Determine the [x, y] coordinate at the center of the cell enclosing the given text.  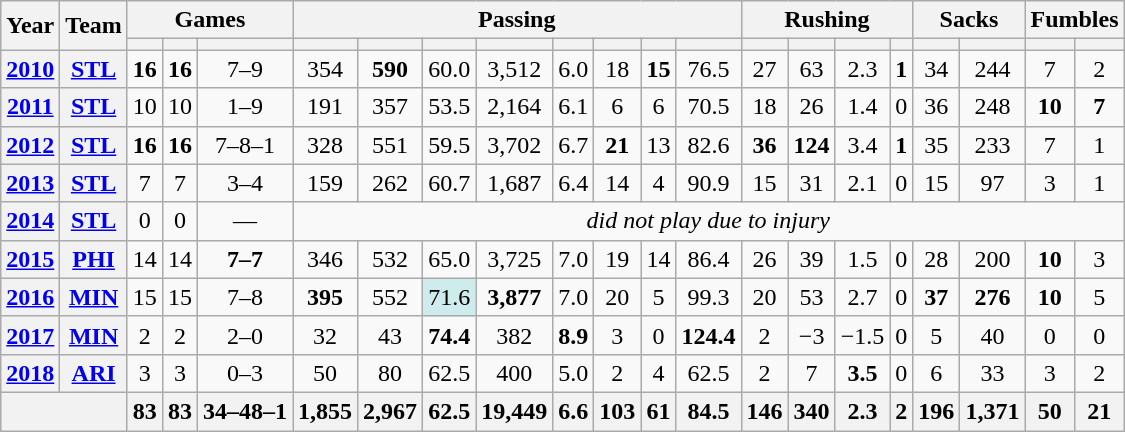
262 [390, 183]
32 [326, 335]
2012 [30, 145]
244 [992, 69]
552 [390, 297]
61 [658, 411]
−3 [812, 335]
Passing [517, 20]
2.7 [862, 297]
71.6 [450, 297]
19 [618, 259]
400 [514, 373]
2013 [30, 183]
2010 [30, 69]
Team [94, 26]
Fumbles [1074, 20]
2017 [30, 335]
1.5 [862, 259]
146 [764, 411]
19,449 [514, 411]
13 [658, 145]
2011 [30, 107]
1,687 [514, 183]
159 [326, 183]
2,967 [390, 411]
82.6 [708, 145]
53 [812, 297]
357 [390, 107]
86.4 [708, 259]
0–3 [244, 373]
−1.5 [862, 335]
2–0 [244, 335]
3–4 [244, 183]
200 [992, 259]
31 [812, 183]
7–9 [244, 69]
90.9 [708, 183]
590 [390, 69]
8.9 [574, 335]
Year [30, 26]
97 [992, 183]
248 [992, 107]
6.6 [574, 411]
did not play due to injury [708, 221]
84.5 [708, 411]
Games [210, 20]
34 [936, 69]
74.4 [450, 335]
3,702 [514, 145]
60.0 [450, 69]
39 [812, 259]
7–7 [244, 259]
2.1 [862, 183]
1–9 [244, 107]
7–8 [244, 297]
65.0 [450, 259]
63 [812, 69]
103 [618, 411]
40 [992, 335]
3.5 [862, 373]
532 [390, 259]
395 [326, 297]
124.4 [708, 335]
233 [992, 145]
2014 [30, 221]
2016 [30, 297]
Sacks [969, 20]
— [244, 221]
1,371 [992, 411]
60.7 [450, 183]
346 [326, 259]
3.4 [862, 145]
34–48–1 [244, 411]
191 [326, 107]
6.0 [574, 69]
328 [326, 145]
35 [936, 145]
5.0 [574, 373]
28 [936, 259]
PHI [94, 259]
80 [390, 373]
6.1 [574, 107]
124 [812, 145]
382 [514, 335]
99.3 [708, 297]
33 [992, 373]
53.5 [450, 107]
551 [390, 145]
3,877 [514, 297]
6.4 [574, 183]
43 [390, 335]
59.5 [450, 145]
3,512 [514, 69]
27 [764, 69]
3,725 [514, 259]
Rushing [827, 20]
1.4 [862, 107]
276 [992, 297]
2018 [30, 373]
6.7 [574, 145]
37 [936, 297]
340 [812, 411]
354 [326, 69]
196 [936, 411]
7–8–1 [244, 145]
ARI [94, 373]
2,164 [514, 107]
2015 [30, 259]
70.5 [708, 107]
76.5 [708, 69]
1,855 [326, 411]
